Locate the cell with the specified text and output its [X, Y] center coordinate. 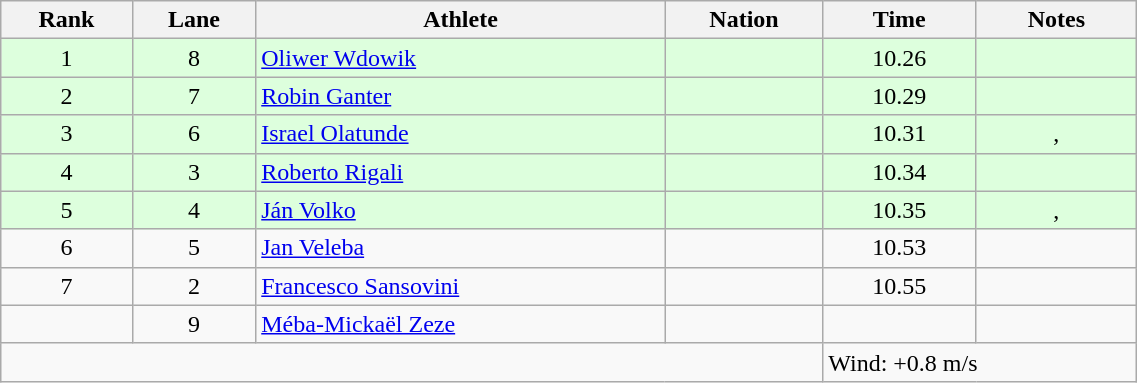
Oliwer Wdowik [461, 58]
Lane [194, 20]
10.53 [900, 248]
10.35 [900, 210]
Time [900, 20]
8 [194, 58]
Méba-Mickaël Zeze [461, 324]
Jan Veleba [461, 248]
Robin Ganter [461, 96]
Francesco Sansovini [461, 286]
Ján Volko [461, 210]
Athlete [461, 20]
Wind: +0.8 m/s [980, 362]
Nation [744, 20]
Roberto Rigali [461, 172]
1 [66, 58]
9 [194, 324]
10.29 [900, 96]
10.55 [900, 286]
Israel Olatunde [461, 134]
Rank [66, 20]
Notes [1056, 20]
10.31 [900, 134]
10.34 [900, 172]
10.26 [900, 58]
